For the text-containing cell, return its midpoint in [X, Y] coordinate format. 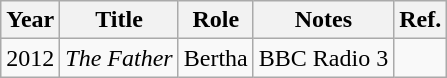
The Father [119, 58]
Ref. [420, 20]
Notes [323, 20]
Year [30, 20]
Bertha [216, 58]
2012 [30, 58]
Title [119, 20]
BBC Radio 3 [323, 58]
Role [216, 20]
